Return (X, Y) of the center of cell containing provided text 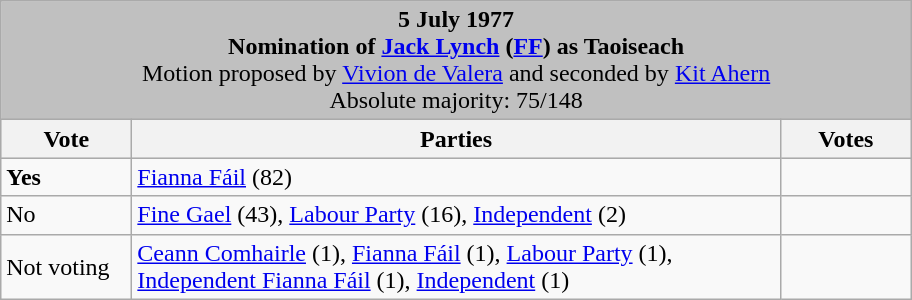
Votes (846, 139)
Fianna Fáil (82) (456, 177)
Parties (456, 139)
Fine Gael (43), Labour Party (16), Independent (2) (456, 215)
Vote (66, 139)
Not voting (66, 266)
No (66, 215)
Yes (66, 177)
Ceann Comhairle (1), Fianna Fáil (1), Labour Party (1), Independent Fianna Fáil (1), Independent (1) (456, 266)
5 July 1977Nomination of Jack Lynch (FF) as TaoiseachMotion proposed by Vivion de Valera and seconded by Kit AhernAbsolute majority: 75/148 (456, 60)
